Scan for the cell matching the given text and deliver its [x, y] coordinate at center. 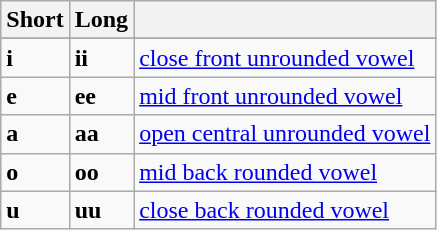
ee [101, 96]
Short [35, 20]
a [35, 134]
open central unrounded vowel [285, 134]
e [35, 96]
mid back rounded vowel [285, 172]
mid front unrounded vowel [285, 96]
close back rounded vowel [285, 210]
uu [101, 210]
ii [101, 58]
aa [101, 134]
oo [101, 172]
Long [101, 20]
i [35, 58]
close front unrounded vowel [285, 58]
u [35, 210]
o [35, 172]
